Scan for the cell matching the given text and deliver its [X, Y] coordinate at center. 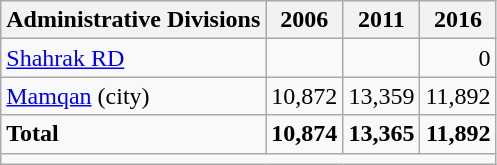
13,365 [382, 134]
0 [458, 58]
13,359 [382, 96]
Mamqan (city) [134, 96]
2011 [382, 20]
Total [134, 134]
2016 [458, 20]
Administrative Divisions [134, 20]
10,872 [304, 96]
2006 [304, 20]
10,874 [304, 134]
Shahrak RD [134, 58]
